Return the [x, y] coordinate for the center point of the cell that contains the specified text.  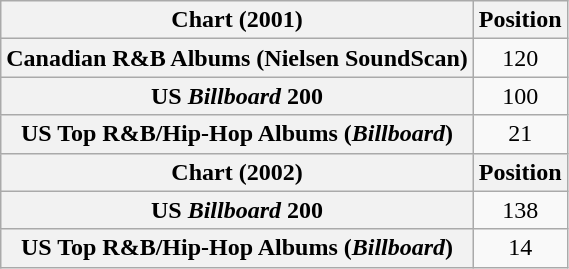
120 [520, 58]
21 [520, 134]
Chart (2002) [238, 172]
14 [520, 248]
100 [520, 96]
Chart (2001) [238, 20]
138 [520, 210]
Canadian R&B Albums (Nielsen SoundScan) [238, 58]
